For the text-containing cell, return its midpoint in [X, Y] coordinate format. 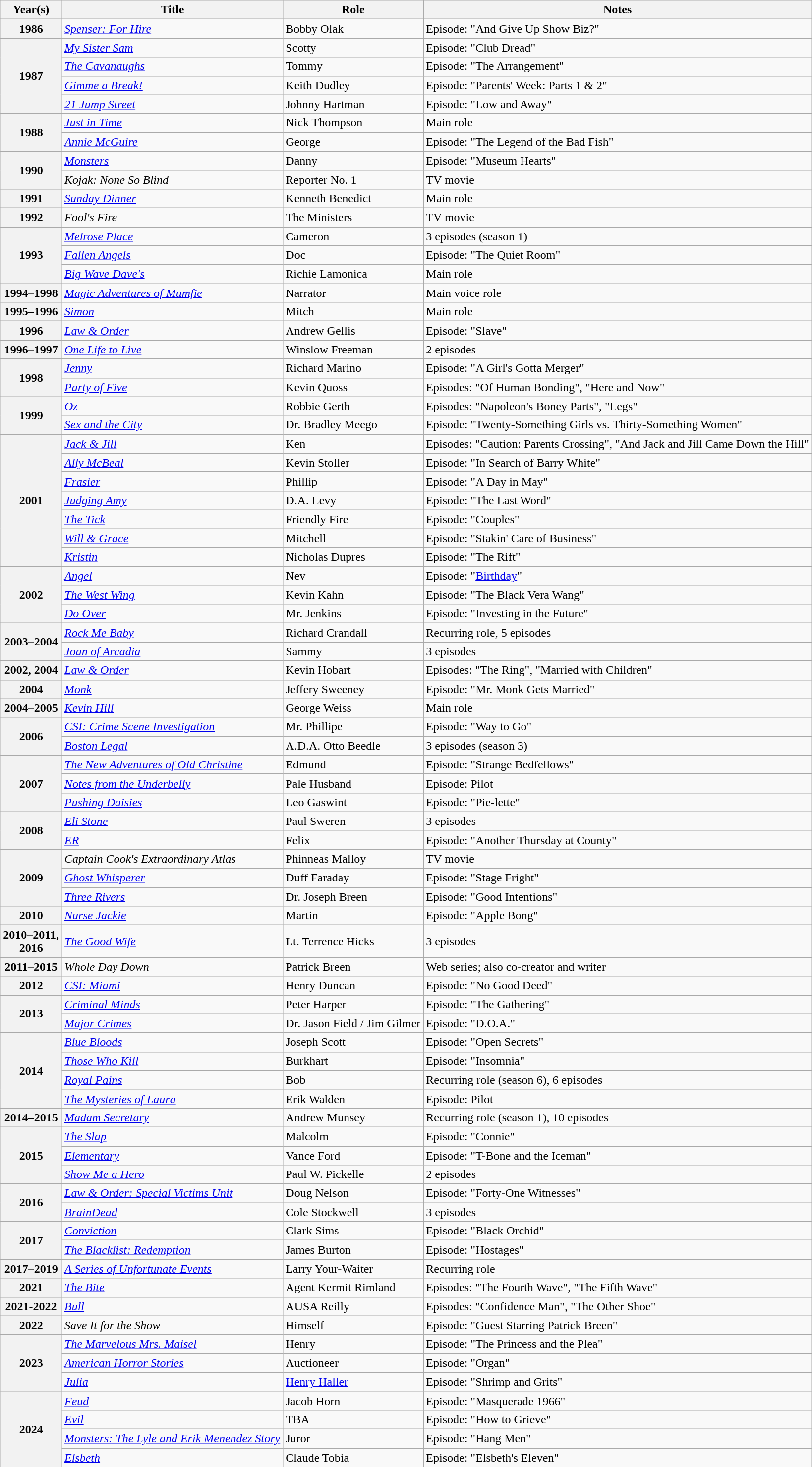
2023 [31, 1363]
Recurring role (season 1), 10 episodes [618, 1117]
Episode: "Low and Away" [618, 104]
Episode: "The Gathering" [618, 1004]
Henry Duncan [353, 986]
Episode: "The Legend of the Bad Fish" [618, 142]
Richard Crandall [353, 633]
Cole Stockwell [353, 1212]
Episode: "Birthday" [618, 576]
Jenny [172, 368]
American Horror Stories [172, 1363]
Criminal Minds [172, 1004]
2010 [31, 916]
Royal Pains [172, 1080]
Burkhart [353, 1061]
Just in Time [172, 123]
Himself [353, 1325]
Agent Kermit Rimland [353, 1288]
Ken [353, 444]
Episode: "Club Dread" [618, 48]
Magic Adventures of Mumfie [172, 293]
George Weiss [353, 708]
Boston Legal [172, 746]
Episode: "Mr. Monk Gets Married" [618, 689]
Show Me a Hero [172, 1174]
Episodes: "The Ring", "Married with Children" [618, 670]
Felix [353, 840]
Clark Sims [353, 1231]
Sunday Dinner [172, 198]
Episode: "Apple Bong" [618, 916]
1991 [31, 198]
The Blacklist: Redemption [172, 1250]
Joan of Arcadia [172, 651]
Episodes: "The Fourth Wave", "The Fifth Wave" [618, 1288]
Episode: "Masquerade 1966" [618, 1401]
2010–2011,2016 [31, 941]
Eli Stone [172, 821]
Episode: "Stage Fright" [618, 878]
Recurring role [618, 1269]
Julia [172, 1382]
Winslow Freeman [353, 350]
Episode: "Connie" [618, 1136]
Jeffery Sweeney [353, 689]
1992 [31, 217]
Monk [172, 689]
One Life to Live [172, 350]
1988 [31, 132]
A.D.A. Otto Beedle [353, 746]
Kevin Hill [172, 708]
Evil [172, 1419]
Episode: "Hang Men" [618, 1438]
Bobby Olak [353, 29]
Episode: "Pie-lette" [618, 802]
Law & Order: Special Victims Unit [172, 1193]
Episode: "The Rift" [618, 557]
Edmund [353, 764]
D.A. Levy [353, 500]
Role [353, 10]
Episode: "The Arrangement" [618, 66]
Judging Amy [172, 500]
CSI: Crime Scene Investigation [172, 727]
The Cavanaughs [172, 66]
2012 [31, 986]
Paul Sweren [353, 821]
2004–2005 [31, 708]
Mitch [353, 312]
Episodes: "Napoleon's Boney Parts", "Legs" [618, 406]
The Bite [172, 1288]
Malcolm [353, 1136]
Oz [172, 406]
Patrick Breen [353, 967]
Episode: "Black Orchid" [618, 1231]
Episode: "Forty-One Witnesses" [618, 1193]
Kojak: None So Blind [172, 179]
Kevin Kahn [353, 595]
The Good Wife [172, 941]
Episode: "Another Thursday at County" [618, 840]
Kevin Quoss [353, 387]
1998 [31, 378]
Blue Bloods [172, 1042]
Cameron [353, 236]
Episode: "And Give Up Show Biz?" [618, 29]
1996–1997 [31, 350]
Larry Your-Waiter [353, 1269]
Episode: "Museum Hearts" [618, 161]
Dr. Bradley Meego [353, 425]
2017–2019 [31, 1269]
A Series of Unfortunate Events [172, 1269]
Episode: "Good Intentions" [618, 897]
BrainDead [172, 1212]
Episode: "How to Grieve" [618, 1419]
Nurse Jackie [172, 916]
Madam Secretary [172, 1117]
Robbie Gerth [353, 406]
My Sister Sam [172, 48]
James Burton [353, 1250]
AUSA Reilly [353, 1306]
The Slap [172, 1136]
Episode: "Open Secrets" [618, 1042]
1996 [31, 331]
Andrew Gellis [353, 331]
Friendly Fire [353, 519]
The Tick [172, 519]
Episode: "Way to Go" [618, 727]
Elementary [172, 1156]
Joseph Scott [353, 1042]
1995–1996 [31, 312]
Narrator [353, 293]
Danny [353, 161]
Episode: "In Search of Barry White" [618, 463]
2024 [31, 1429]
Auctioneer [353, 1363]
2009 [31, 878]
Bob [353, 1080]
1993 [31, 255]
2014 [31, 1070]
Episode: "Twenty-Something Girls vs. Thirty-Something Women" [618, 425]
Paul W. Pickelle [353, 1174]
Jack & Jill [172, 444]
Johnny Hartman [353, 104]
Erik Walden [353, 1099]
Episode: "T-Bone and the Iceman" [618, 1156]
Recurring role, 5 episodes [618, 633]
Episode: "Elsbeth's Eleven" [618, 1457]
2006 [31, 736]
Episode: "Stakin' Care of Business" [618, 538]
2002 [31, 595]
Episode: "The Quiet Room" [618, 255]
21 Jump Street [172, 104]
Title [172, 10]
Bull [172, 1306]
Reporter No. 1 [353, 179]
Mitchell [353, 538]
Spenser: For Hire [172, 29]
Simon [172, 312]
Angel [172, 576]
Fool's Fire [172, 217]
Kristin [172, 557]
Episode: "Insomnia" [618, 1061]
2013 [31, 1014]
Nicholas Dupres [353, 557]
Main voice role [618, 293]
Episode: "Investing in the Future" [618, 614]
Episode: "Guest Starring Patrick Breen" [618, 1325]
Ally McBeal [172, 463]
Elsbeth [172, 1457]
Fallen Angels [172, 255]
Episode: "A Day in May" [618, 481]
Lt. Terrence Hicks [353, 941]
Episodes: "Of Human Bonding", "Here and Now" [618, 387]
Frasier [172, 481]
Ghost Whisperer [172, 878]
Dr. Jason Field / Jim Gilmer [353, 1023]
Episodes: "Caution: Parents Crossing", "And Jack and Jill Came Down the Hill" [618, 444]
Henry [353, 1344]
Sammy [353, 651]
The New Adventures of Old Christine [172, 764]
Richie Lamonica [353, 274]
Do Over [172, 614]
Year(s) [31, 10]
Kevin Stoller [353, 463]
Captain Cook's Extraordinary Atlas [172, 859]
Phinneas Malloy [353, 859]
Episode: "Strange Bedfellows" [618, 764]
Dr. Joseph Breen [353, 897]
Pushing Daisies [172, 802]
Monsters [172, 161]
Three Rivers [172, 897]
Party of Five [172, 387]
2015 [31, 1155]
Tommy [353, 66]
3 episodes (season 1) [618, 236]
The West Wing [172, 595]
2022 [31, 1325]
The Ministers [353, 217]
Keith Dudley [353, 85]
2016 [31, 1203]
Episode: "No Good Deed" [618, 986]
George [353, 142]
Episode: "The Princess and the Plea" [618, 1344]
Episode: "Couples" [618, 519]
TBA [353, 1419]
Feud [172, 1401]
Notes [618, 10]
1999 [31, 415]
Recurring role (season 6), 6 episodes [618, 1080]
Nick Thompson [353, 123]
2011–2015 [31, 967]
Episode: "D.O.A." [618, 1023]
Mr. Jenkins [353, 614]
Phillip [353, 481]
Andrew Munsey [353, 1117]
2021 [31, 1288]
Episode: "The Black Vera Wang" [618, 595]
Martin [353, 916]
The Mysteries of Laura [172, 1099]
2017 [31, 1240]
Kevin Hobart [353, 670]
Gimme a Break! [172, 85]
Doug Nelson [353, 1193]
Episodes: "Confidence Man", "The Other Shoe" [618, 1306]
Notes from the Underbelly [172, 783]
2021-2022 [31, 1306]
Rock Me Baby [172, 633]
Episode: "Slave" [618, 331]
Save It for the Show [172, 1325]
Episode: "The Last Word" [618, 500]
Claude Tobia [353, 1457]
Will & Grace [172, 538]
Monsters: The Lyle and Erik Menendez Story [172, 1438]
Episode: "A Girl's Gotta Merger" [618, 368]
Vance Ford [353, 1156]
1994–1998 [31, 293]
Leo Gaswint [353, 802]
1987 [31, 76]
3 episodes (season 3) [618, 746]
Scotty [353, 48]
Episode: "Hostages" [618, 1250]
2008 [31, 830]
Annie McGuire [172, 142]
2014–2015 [31, 1117]
2002, 2004 [31, 670]
Sex and the City [172, 425]
2001 [31, 500]
Jacob Horn [353, 1401]
Nev [353, 576]
1990 [31, 170]
Web series; also co-creator and writer [618, 967]
Kenneth Benedict [353, 198]
Peter Harper [353, 1004]
Henry Haller [353, 1382]
Episode: "Shrimp and Grits" [618, 1382]
2007 [31, 783]
Doc [353, 255]
Juror [353, 1438]
Episode: "Organ" [618, 1363]
Conviction [172, 1231]
2004 [31, 689]
2003–2004 [31, 642]
Major Crimes [172, 1023]
Episode: "Parents' Week: Parts 1 & 2" [618, 85]
Mr. Phillipe [353, 727]
Pale Husband [353, 783]
ER [172, 840]
Big Wave Dave's [172, 274]
Melrose Place [172, 236]
Whole Day Down [172, 967]
The Marvelous Mrs. Maisel [172, 1344]
Richard Marino [353, 368]
CSI: Miami [172, 986]
Duff Faraday [353, 878]
1986 [31, 29]
Those Who Kill [172, 1061]
